Locate the cell with the specified text and output its [X, Y] center coordinate. 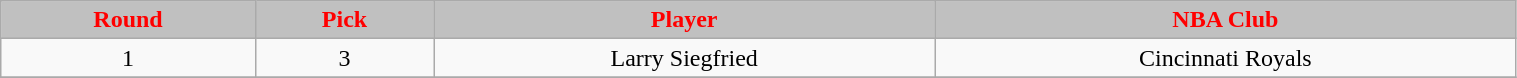
Pick [344, 20]
3 [344, 58]
Larry Siegfried [684, 58]
1 [128, 58]
Player [684, 20]
Cincinnati Royals [1226, 58]
NBA Club [1226, 20]
Round [128, 20]
